For the text-containing cell, return its midpoint in (x, y) coordinate format. 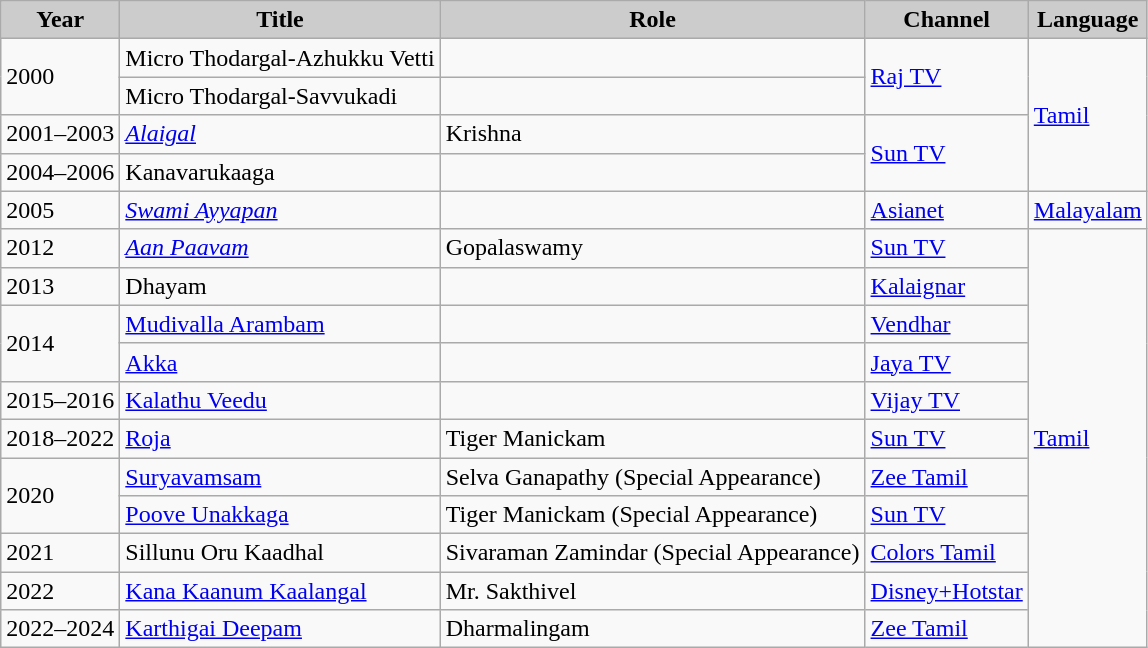
2005 (60, 210)
Alaigal (280, 134)
Karthigai Deepam (280, 629)
Asianet (946, 210)
Selva Ganapathy (Special Appearance) (652, 477)
Swami Ayyapan (280, 210)
2000 (60, 77)
Mr. Sakthivel (652, 591)
Krishna (652, 134)
Disney+Hotstar (946, 591)
Aan Paavam (280, 248)
Jaya TV (946, 362)
Role (652, 20)
2004–2006 (60, 172)
2020 (60, 496)
Sivaraman Zamindar (Special Appearance) (652, 553)
Malayalam (1088, 210)
Channel (946, 20)
Kalathu Veedu (280, 400)
Dhayam (280, 286)
2014 (60, 343)
Poove Unakkaga (280, 515)
2022–2024 (60, 629)
Roja (280, 438)
Raj TV (946, 77)
Mudivalla Arambam (280, 324)
Suryavamsam (280, 477)
Title (280, 20)
Micro Thodargal-Savvukadi (280, 96)
2021 (60, 553)
Vendhar (946, 324)
Gopalaswamy (652, 248)
Micro Thodargal-Azhukku Vetti (280, 58)
Dharmalingam (652, 629)
2018–2022 (60, 438)
Sillunu Oru Kaadhal (280, 553)
Akka (280, 362)
2001–2003 (60, 134)
Kana Kaanum Kaalangal (280, 591)
2013 (60, 286)
2012 (60, 248)
2015–2016 (60, 400)
2022 (60, 591)
Kanavarukaaga (280, 172)
Tiger Manickam (Special Appearance) (652, 515)
Kalaignar (946, 286)
Language (1088, 20)
Colors Tamil (946, 553)
Vijay TV (946, 400)
Year (60, 20)
Tiger Manickam (652, 438)
